Pinpoint the cell where the given text exists, returning its (X, Y) midpoint coordinate. 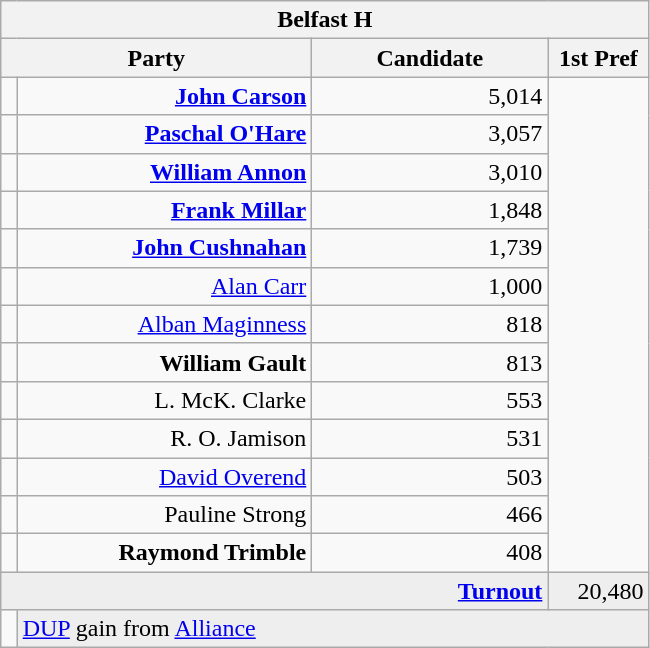
Frank Millar (164, 210)
1,739 (430, 248)
1st Pref (598, 58)
Alan Carr (164, 286)
William Gault (164, 362)
Party (156, 58)
DUP gain from Alliance (333, 629)
503 (430, 477)
5,014 (430, 96)
Belfast H (325, 20)
408 (430, 553)
Paschal O'Hare (164, 134)
Candidate (430, 58)
L. McK. Clarke (164, 400)
Turnout (274, 591)
John Carson (164, 96)
3,057 (430, 134)
William Annon (164, 172)
531 (430, 438)
3,010 (430, 172)
Pauline Strong (164, 515)
David Overend (164, 477)
818 (430, 324)
553 (430, 400)
20,480 (598, 591)
1,848 (430, 210)
466 (430, 515)
Raymond Trimble (164, 553)
Alban Maginness (164, 324)
R. O. Jamison (164, 438)
1,000 (430, 286)
John Cushnahan (164, 248)
813 (430, 362)
